Locate the cell with the specified text and output its [x, y] center coordinate. 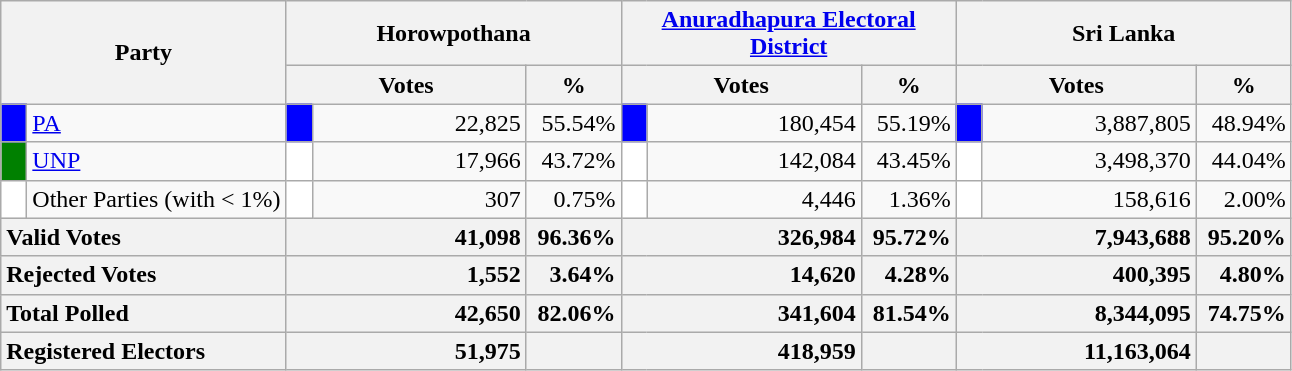
4.28% [908, 275]
55.54% [574, 123]
Total Polled [144, 313]
1.36% [908, 199]
42,650 [406, 313]
2.00% [1244, 199]
14,620 [741, 275]
Valid Votes [144, 237]
Rejected Votes [144, 275]
4,446 [754, 199]
Anuradhapura Electoral District [788, 34]
180,454 [754, 123]
43.45% [908, 161]
326,984 [741, 237]
55.19% [908, 123]
Registered Electors [144, 351]
307 [419, 199]
81.54% [908, 313]
82.06% [574, 313]
Party [144, 52]
341,604 [741, 313]
22,825 [419, 123]
8,344,095 [1076, 313]
1,552 [406, 275]
400,395 [1076, 275]
0.75% [574, 199]
158,616 [1089, 199]
7,943,688 [1076, 237]
UNP [156, 161]
51,975 [406, 351]
95.72% [908, 237]
48.94% [1244, 123]
43.72% [574, 161]
4.80% [1244, 275]
3,887,805 [1089, 123]
41,098 [406, 237]
Sri Lanka [1124, 34]
96.36% [574, 237]
Other Parties (with < 1%) [156, 199]
142,084 [754, 161]
Horowpothana [454, 34]
418,959 [741, 351]
PA [156, 123]
74.75% [1244, 313]
17,966 [419, 161]
95.20% [1244, 237]
11,163,064 [1076, 351]
3,498,370 [1089, 161]
44.04% [1244, 161]
3.64% [574, 275]
